Determine the [X, Y] coordinate at the center of the cell enclosing the given text.  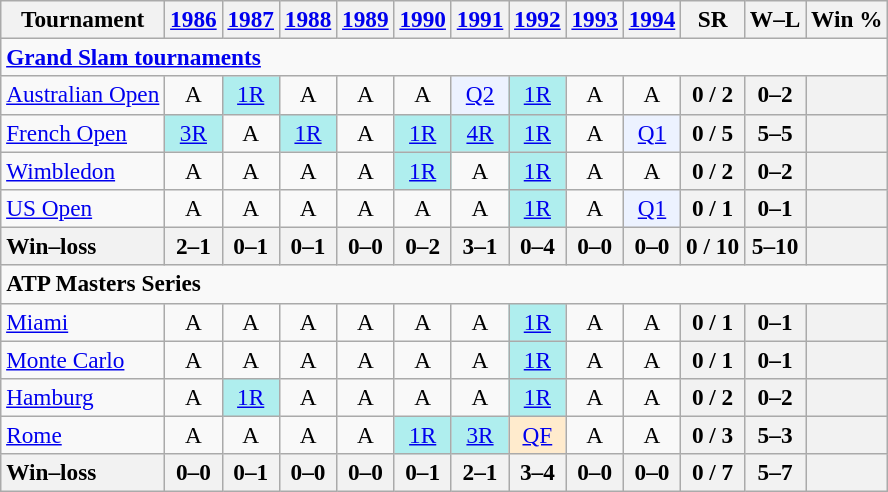
1991 [480, 19]
Monte Carlo [83, 359]
Win % [847, 19]
5–7 [774, 473]
1993 [594, 19]
1990 [422, 19]
Grand Slam tournaments [444, 57]
5–3 [774, 435]
1988 [308, 19]
W–L [774, 19]
1987 [250, 19]
3–1 [480, 246]
3–4 [538, 473]
QF [538, 435]
SR [713, 19]
0 / 5 [713, 133]
4R [480, 133]
Wimbledon [83, 170]
Miami [83, 322]
Hamburg [83, 397]
Rome [83, 435]
0–4 [538, 246]
ATP Masters Series [444, 284]
0 / 10 [713, 246]
1989 [366, 19]
Tournament [83, 19]
5–10 [774, 246]
0 / 3 [713, 435]
0 / 7 [713, 473]
Australian Open [83, 95]
French Open [83, 133]
5–5 [774, 133]
US Open [83, 208]
1994 [652, 19]
Q2 [480, 95]
1992 [538, 19]
1986 [194, 19]
